Detect which cell encompasses the target text, then output its (x, y) center coordinate. 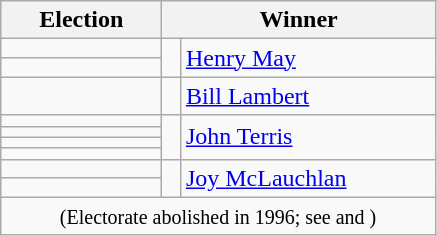
(Electorate abolished in 1996; see and ) (218, 216)
Bill Lambert (308, 96)
Election (82, 20)
Winner (299, 20)
Joy McLauchlan (308, 178)
John Terris (308, 137)
Henry May (308, 58)
